Return the [x, y] coordinate for the center point of the cell that contains the specified text.  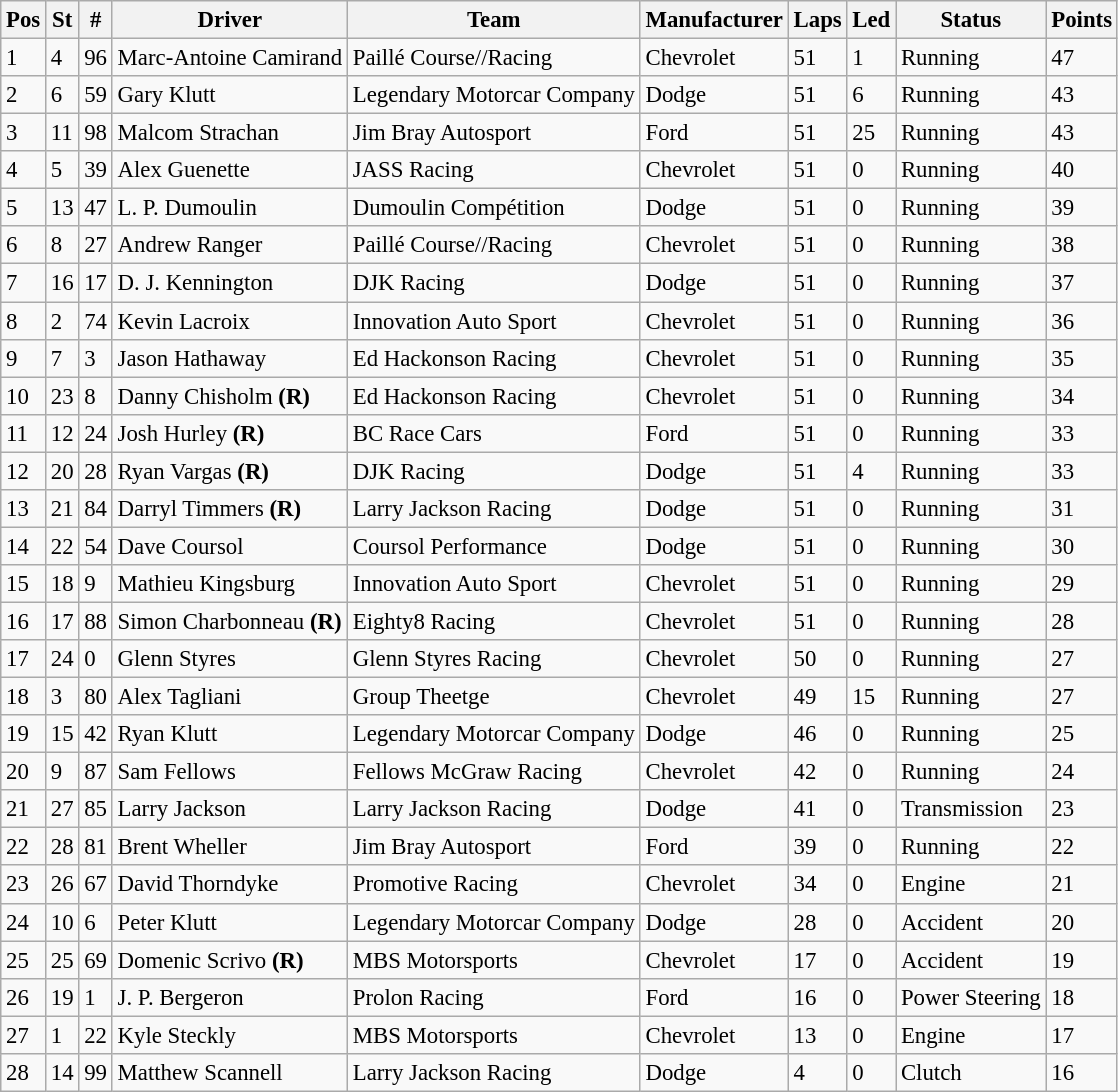
Manufacturer [714, 20]
Power Steering [971, 997]
36 [1082, 321]
Group Theetge [494, 697]
Marc-Antoine Camirand [230, 58]
Team [494, 20]
Kyle Steckly [230, 1035]
J. P. Bergeron [230, 997]
69 [96, 960]
Prolon Racing [494, 997]
35 [1082, 358]
Glenn Styres Racing [494, 659]
Eighty8 Racing [494, 621]
54 [96, 546]
Led [872, 20]
40 [1082, 170]
Domenic Scrivo (R) [230, 960]
Ryan Vargas (R) [230, 471]
98 [96, 133]
St [62, 20]
D. J. Kennington [230, 283]
Kevin Lacroix [230, 321]
59 [96, 95]
87 [96, 772]
84 [96, 509]
Mathieu Kingsburg [230, 584]
JASS Racing [494, 170]
Promotive Racing [494, 885]
85 [96, 809]
37 [1082, 283]
Status [971, 20]
50 [818, 659]
Laps [818, 20]
Brent Wheller [230, 847]
Points [1082, 20]
29 [1082, 584]
Transmission [971, 809]
Darryl Timmers (R) [230, 509]
96 [96, 58]
Pos [24, 20]
30 [1082, 546]
49 [818, 697]
99 [96, 1073]
Malcom Strachan [230, 133]
46 [818, 734]
Dumoulin Compétition [494, 208]
Andrew Ranger [230, 245]
Fellows McGraw Racing [494, 772]
Alex Guenette [230, 170]
Larry Jackson [230, 809]
Danny Chisholm (R) [230, 396]
Ryan Klutt [230, 734]
Gary Klutt [230, 95]
David Thorndyke [230, 885]
Jason Hathaway [230, 358]
Alex Tagliani [230, 697]
31 [1082, 509]
81 [96, 847]
41 [818, 809]
Josh Hurley (R) [230, 433]
74 [96, 321]
Driver [230, 20]
38 [1082, 245]
Glenn Styres [230, 659]
L. P. Dumoulin [230, 208]
Clutch [971, 1073]
Coursol Performance [494, 546]
80 [96, 697]
BC Race Cars [494, 433]
Sam Fellows [230, 772]
Matthew Scannell [230, 1073]
Simon Charbonneau (R) [230, 621]
67 [96, 885]
Dave Coursol [230, 546]
# [96, 20]
88 [96, 621]
Peter Klutt [230, 922]
